Return [X, Y] of the center of cell containing provided text 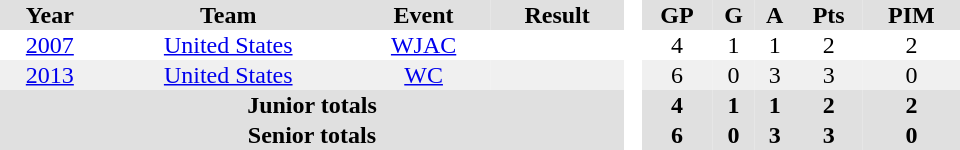
Event [424, 15]
Pts [829, 15]
Junior totals [312, 105]
2007 [50, 45]
WC [424, 75]
Year [50, 15]
G [733, 15]
GP [676, 15]
Senior totals [312, 135]
PIM [912, 15]
2013 [50, 75]
A [775, 15]
WJAC [424, 45]
Result [557, 15]
Team [228, 15]
